Determine the [X, Y] coordinate at the center of the cell enclosing the given text.  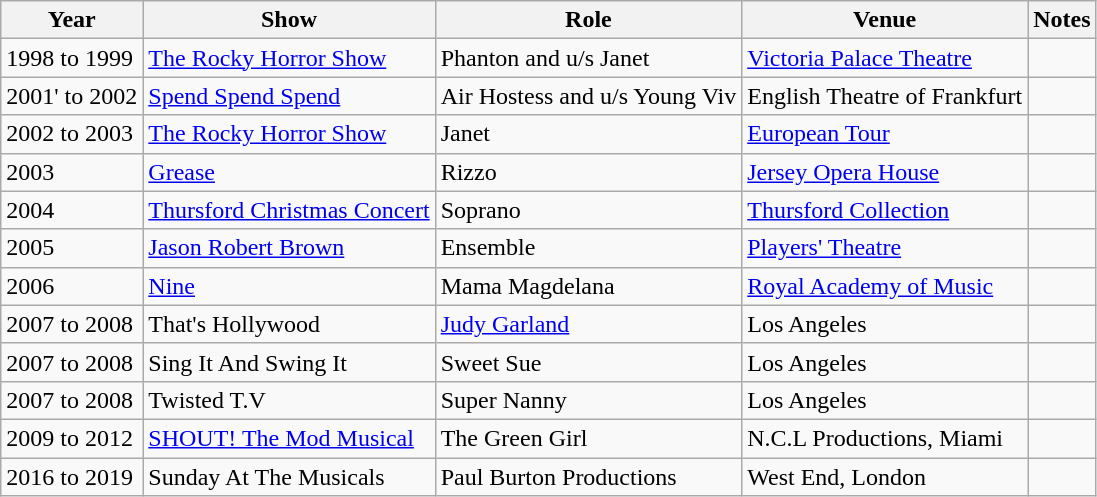
2005 [72, 248]
Sunday At The Musicals [289, 477]
2016 to 2019 [72, 477]
Janet [588, 134]
2001' to 2002 [72, 96]
Super Nanny [588, 400]
Nine [289, 286]
Ensemble [588, 248]
Sweet Sue [588, 362]
Mama Magdelana [588, 286]
Thursford Christmas Concert [289, 210]
2009 to 2012 [72, 438]
Grease [289, 172]
Players' Theatre [885, 248]
Spend Spend Spend [289, 96]
Soprano [588, 210]
West End, London [885, 477]
2006 [72, 286]
Year [72, 20]
English Theatre of Frankfurt [885, 96]
2003 [72, 172]
Sing It And Swing It [289, 362]
SHOUT! The Mod Musical [289, 438]
Air Hostess and u/s Young Viv [588, 96]
The Green Girl [588, 438]
N.C.L Productions, Miami [885, 438]
1998 to 1999 [72, 58]
European Tour [885, 134]
Jason Robert Brown [289, 248]
Phanton and u/s Janet [588, 58]
Venue [885, 20]
2004 [72, 210]
Royal Academy of Music [885, 286]
Role [588, 20]
That's Hollywood [289, 324]
2002 to 2003 [72, 134]
Jersey Opera House [885, 172]
Judy Garland [588, 324]
Victoria Palace Theatre [885, 58]
Rizzo [588, 172]
Paul Burton Productions [588, 477]
Thursford Collection [885, 210]
Twisted T.V [289, 400]
Show [289, 20]
Notes [1062, 20]
